Return the [x, y] coordinate for the center point of the cell that contains the specified text.  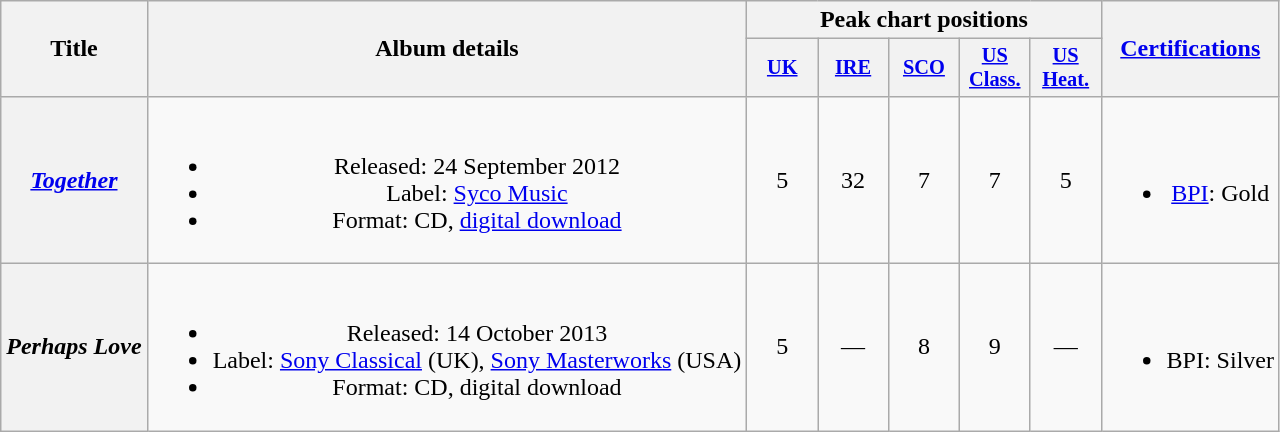
SCO [924, 68]
USClass. [994, 68]
Certifications [1190, 49]
UK [782, 68]
Together [74, 180]
8 [924, 348]
32 [854, 180]
USHeat. [1066, 68]
Album details [447, 49]
Released: 14 October 2013Label: Sony Classical (UK), Sony Masterworks (USA)Format: CD, digital download [447, 348]
Released: 24 September 2012Label: Syco MusicFormat: CD, digital download [447, 180]
IRE [854, 68]
Title [74, 49]
BPI: Gold [1190, 180]
9 [994, 348]
Perhaps Love [74, 348]
Peak chart positions [924, 20]
BPI: Silver [1190, 348]
